Determine the [x, y] coordinate at the center of the cell enclosing the given text.  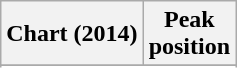
Chart (2014) [72, 34]
Peakposition [189, 34]
